For the text-containing cell, return its midpoint in [x, y] coordinate format. 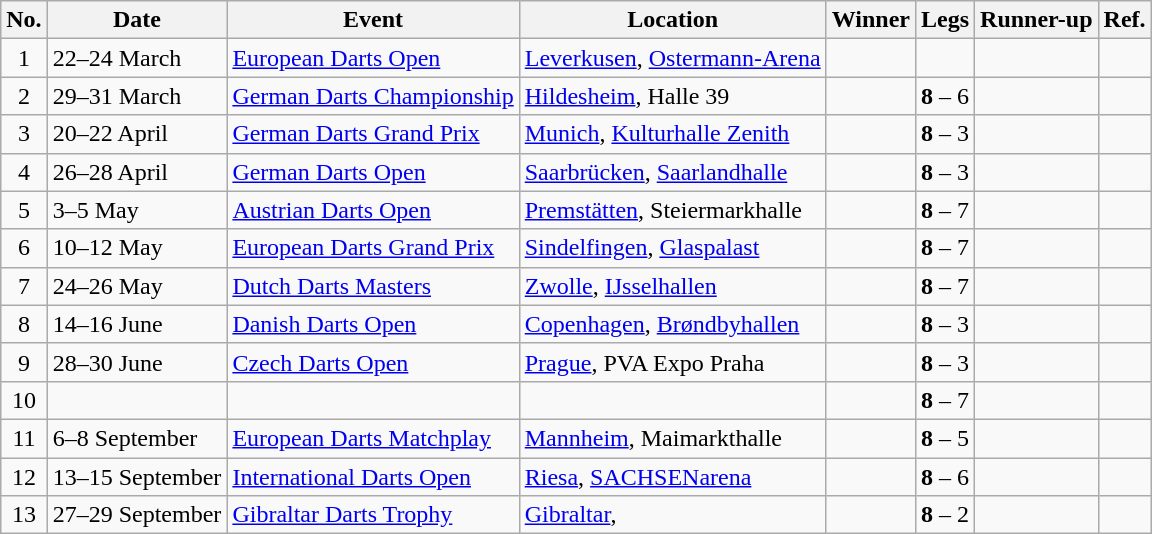
8 [24, 324]
Legs [944, 20]
Winner [870, 20]
3 [24, 134]
European Darts Grand Prix [373, 248]
12 [24, 477]
Event [373, 20]
Runner-up [1037, 20]
3–5 May [137, 210]
9 [24, 362]
Date [137, 20]
2 [24, 96]
Premstätten, Steiermarkhalle [672, 210]
8 – 2 [944, 515]
Austrian Darts Open [373, 210]
26–28 April [137, 172]
27–29 September [137, 515]
Ref. [1124, 20]
Gibraltar, [672, 515]
22–24 March [137, 58]
Copenhagen, Brøndbyhallen [672, 324]
Gibraltar Darts Trophy [373, 515]
Hildesheim, Halle 39 [672, 96]
European Darts Matchplay [373, 438]
6–8 September [137, 438]
13–15 September [137, 477]
6 [24, 248]
Prague, PVA Expo Praha [672, 362]
20–22 April [137, 134]
14–16 June [137, 324]
5 [24, 210]
Saarbrücken, Saarlandhalle [672, 172]
Munich, Kulturhalle Zenith [672, 134]
Leverkusen, Ostermann-Arena [672, 58]
German Darts Championship [373, 96]
29–31 March [137, 96]
Mannheim, Maimarkthalle [672, 438]
Location [672, 20]
8 – 5 [944, 438]
24–26 May [137, 286]
1 [24, 58]
Riesa, SACHSENarena [672, 477]
German Darts Grand Prix [373, 134]
Sindelfingen, Glaspalast [672, 248]
Zwolle, IJsselhallen [672, 286]
International Darts Open [373, 477]
Czech Darts Open [373, 362]
28–30 June [137, 362]
10 [24, 400]
Dutch Darts Masters [373, 286]
European Darts Open [373, 58]
Danish Darts Open [373, 324]
7 [24, 286]
No. [24, 20]
4 [24, 172]
10–12 May [137, 248]
German Darts Open [373, 172]
11 [24, 438]
13 [24, 515]
